Detect which cell encompasses the target text, then output its (x, y) center coordinate. 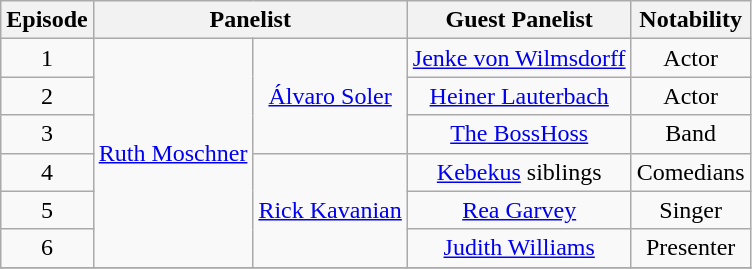
Kebekus siblings (519, 172)
Heiner Lauterbach (519, 96)
Episode (47, 20)
Jenke von Wilmsdorff (519, 58)
4 (47, 172)
Ruth Moschner (173, 153)
The BossHoss (519, 134)
3 (47, 134)
Presenter (690, 248)
Rea Garvey (519, 210)
Band (690, 134)
1 (47, 58)
Judith Williams (519, 248)
Singer (690, 210)
6 (47, 248)
5 (47, 210)
Guest Panelist (519, 20)
Notability (690, 20)
Comedians (690, 172)
Álvaro Soler (330, 96)
Rick Kavanian (330, 210)
2 (47, 96)
Panelist (250, 20)
